Scan for the cell matching the given text and deliver its [X, Y] coordinate at center. 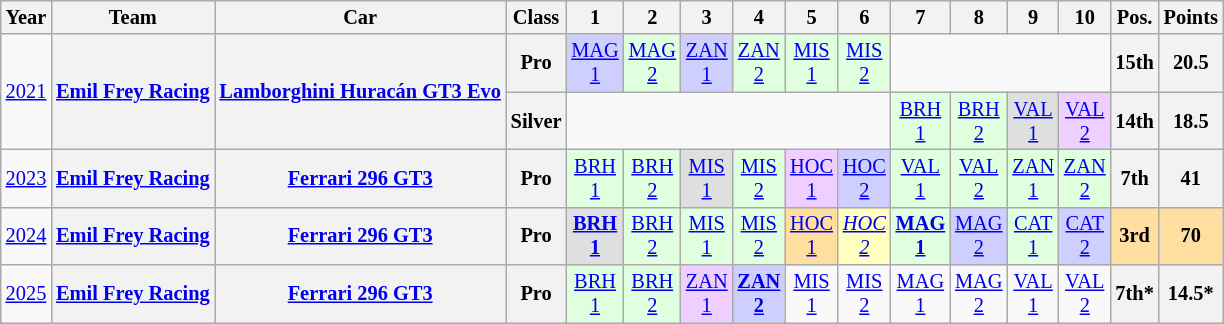
20.5 [1191, 63]
7th [1135, 178]
10 [1085, 17]
Car [360, 17]
Team [132, 17]
14.5* [1191, 294]
2024 [26, 236]
70 [1191, 236]
2 [652, 17]
41 [1191, 178]
18.5 [1191, 121]
7 [921, 17]
Year [26, 17]
5 [812, 17]
2021 [26, 92]
Silver [536, 121]
7th* [1135, 294]
3 [707, 17]
CAT1 [1033, 236]
2025 [26, 294]
6 [864, 17]
4 [758, 17]
Pos. [1135, 17]
8 [978, 17]
1 [594, 17]
14th [1135, 121]
Points [1191, 17]
15th [1135, 63]
9 [1033, 17]
2023 [26, 178]
Class [536, 17]
VAL 2 [1085, 121]
Lamborghini Huracán GT3 Evo [360, 92]
3rd [1135, 236]
CAT2 [1085, 236]
